Detect which cell encompasses the target text, then output its [x, y] center coordinate. 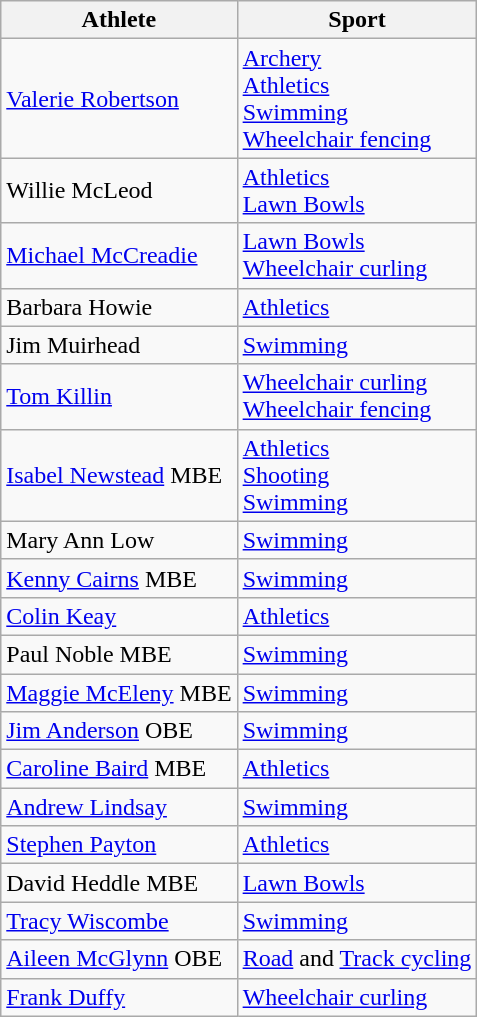
Willie McLeod [119, 190]
Kenny Cairns MBE [119, 578]
Wheelchair curling [357, 997]
David Heddle MBE [119, 883]
Paul Noble MBE [119, 654]
Isabel Newstead MBE [119, 475]
Andrew Lindsay [119, 807]
Sport [357, 20]
Lawn BowlsWheelchair curling [357, 256]
Tom Killin [119, 396]
Jim Anderson OBE [119, 731]
Aileen McGlynn OBE [119, 959]
Michael McCreadie [119, 256]
Road and Track cycling [357, 959]
Barbara Howie [119, 307]
Caroline Baird MBE [119, 769]
Jim Muirhead [119, 345]
ArcheryAthleticsSwimmingWheelchair fencing [357, 98]
Colin Keay [119, 616]
Frank Duffy [119, 997]
Maggie McEleny MBE [119, 693]
Stephen Payton [119, 845]
Tracy Wiscombe [119, 921]
Athlete [119, 20]
Wheelchair curlingWheelchair fencing [357, 396]
AthleticsLawn Bowls [357, 190]
Lawn Bowls [357, 883]
AthleticsShootingSwimming [357, 475]
Mary Ann Low [119, 540]
Valerie Robertson [119, 98]
